Return the (x, y) coordinate for the center point of the cell that contains the specified text.  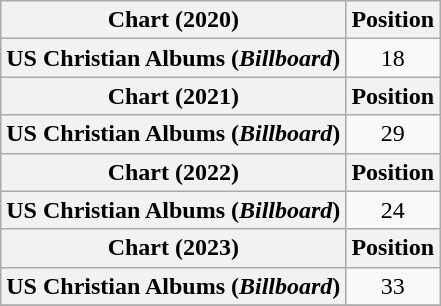
Chart (2023) (174, 248)
24 (393, 210)
Chart (2022) (174, 172)
Chart (2020) (174, 20)
29 (393, 134)
33 (393, 286)
Chart (2021) (174, 96)
18 (393, 58)
